Pinpoint the cell where the given text exists, returning its (X, Y) midpoint coordinate. 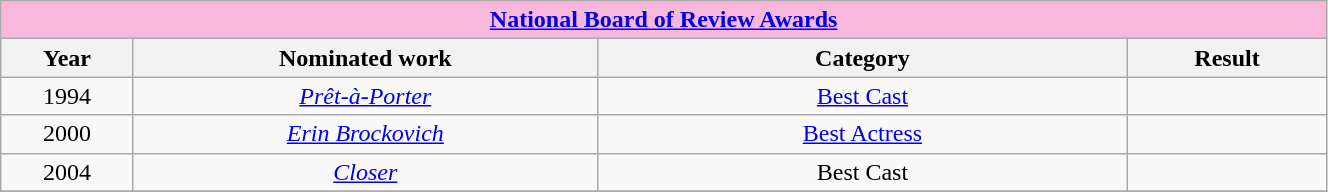
National Board of Review Awards (664, 20)
Year (68, 58)
Erin Brockovich (365, 134)
Best Actress (862, 134)
Closer (365, 172)
1994 (68, 96)
Nominated work (365, 58)
Prêt-à-Porter (365, 96)
2000 (68, 134)
2004 (68, 172)
Category (862, 58)
Result (1228, 58)
